Find where the given text appears and provide that cell's center as (X, Y) coordinate. 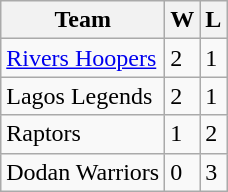
W (182, 20)
Raptors (83, 134)
Lagos Legends (83, 96)
Rivers Hoopers (83, 58)
Team (83, 20)
Dodan Warriors (83, 172)
L (214, 20)
0 (182, 172)
3 (214, 172)
